Provide the [x, y] coordinate of the cell's center where the given text is located.  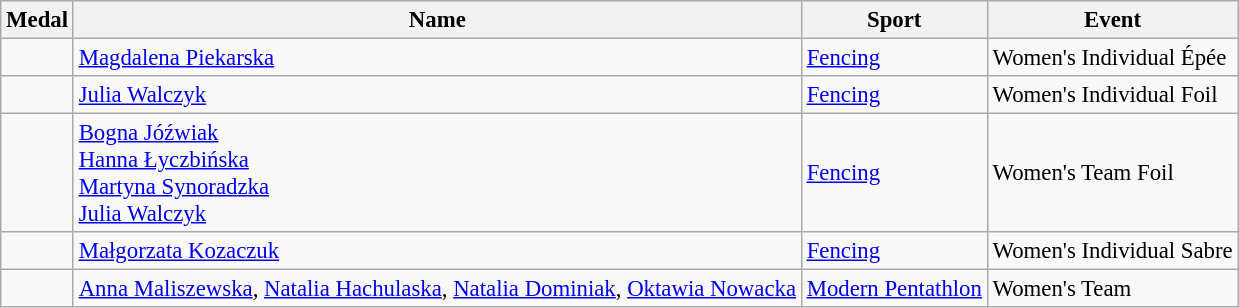
Name [437, 20]
Medal [38, 20]
Women's Team Foil [1112, 174]
Bogna JóźwiakHanna ŁyczbińskaMartyna SynoradzkaJulia Walczyk [437, 174]
Women's Individual Épée [1112, 58]
Magdalena Piekarska [437, 58]
Modern Pentathlon [894, 289]
Julia Walczyk [437, 95]
Anna Maliszewska, Natalia Hachulaska, Natalia Dominiak, Oktawia Nowacka [437, 289]
Event [1112, 20]
Women's Individual Foil [1112, 95]
Women's Team [1112, 289]
Małgorzata Kozaczuk [437, 251]
Women's Individual Sabre [1112, 251]
Sport [894, 20]
